Pinpoint the cell where the given text exists, returning its (x, y) midpoint coordinate. 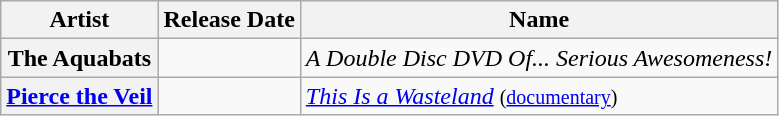
The Aquabats (80, 58)
Name (538, 20)
Artist (80, 20)
Pierce the Veil (80, 96)
A Double Disc DVD Of... Serious Awesomeness! (538, 58)
Release Date (229, 20)
This Is a Wasteland (documentary) (538, 96)
